Return [x, y] of the center of cell containing provided text 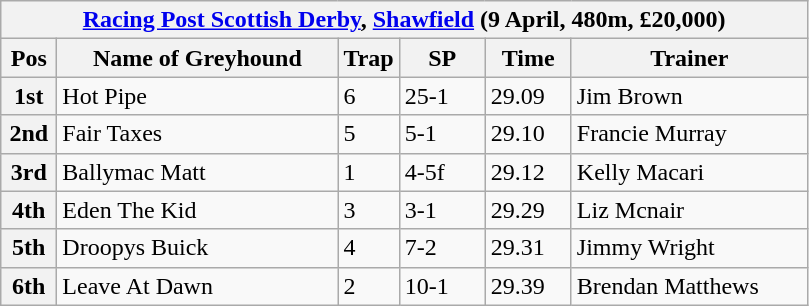
29.10 [528, 134]
29.31 [528, 248]
2nd [29, 134]
2 [368, 286]
1 [368, 172]
Eden The Kid [198, 210]
Droopys Buick [198, 248]
4 [368, 248]
Racing Post Scottish Derby, Shawfield (9 April, 480m, £20,000) [404, 20]
29.39 [528, 286]
29.29 [528, 210]
Brendan Matthews [689, 286]
Jim Brown [689, 96]
29.09 [528, 96]
SP [442, 58]
1st [29, 96]
Jimmy Wright [689, 248]
Trainer [689, 58]
Francie Murray [689, 134]
10-1 [442, 286]
25-1 [442, 96]
Pos [29, 58]
Name of Greyhound [198, 58]
Ballymac Matt [198, 172]
3rd [29, 172]
6th [29, 286]
Trap [368, 58]
6 [368, 96]
3 [368, 210]
4-5f [442, 172]
Leave At Dawn [198, 286]
Time [528, 58]
4th [29, 210]
Liz Mcnair [689, 210]
Kelly Macari [689, 172]
5th [29, 248]
Fair Taxes [198, 134]
3-1 [442, 210]
Hot Pipe [198, 96]
29.12 [528, 172]
5 [368, 134]
5-1 [442, 134]
7-2 [442, 248]
